Output the [x, y] coordinate of the center of the cell containing the given text.  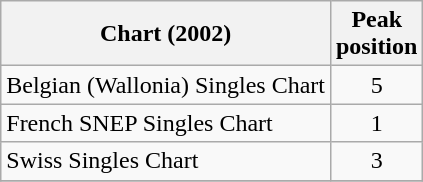
Chart (2002) [166, 34]
3 [376, 161]
Swiss Singles Chart [166, 161]
Peakposition [376, 34]
1 [376, 123]
5 [376, 85]
French SNEP Singles Chart [166, 123]
Belgian (Wallonia) Singles Chart [166, 85]
